Pinpoint the cell where the given text exists, returning its [X, Y] midpoint coordinate. 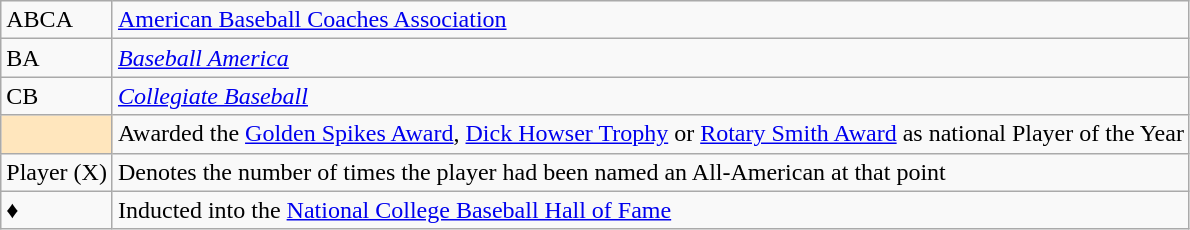
ABCA [57, 20]
Denotes the number of times the player had been named an All-American at that point [650, 172]
Baseball America [650, 58]
Awarded the Golden Spikes Award, Dick Howser Trophy or Rotary Smith Award as national Player of the Year [650, 134]
♦ [57, 210]
CB [57, 96]
Collegiate Baseball [650, 96]
American Baseball Coaches Association [650, 20]
BA [57, 58]
Player (X) [57, 172]
Inducted into the National College Baseball Hall of Fame [650, 210]
